Capture the cell that displays the provided text and extract its [x, y] central coordinate. 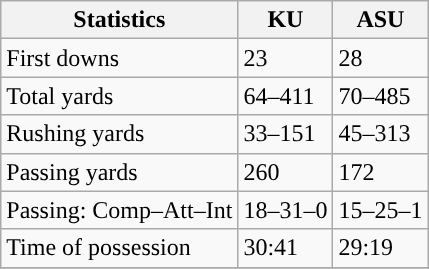
18–31–0 [286, 210]
15–25–1 [380, 210]
33–151 [286, 134]
First downs [120, 58]
28 [380, 58]
Total yards [120, 96]
Passing yards [120, 172]
172 [380, 172]
Rushing yards [120, 134]
Time of possession [120, 248]
30:41 [286, 248]
64–411 [286, 96]
Statistics [120, 20]
Passing: Comp–Att–Int [120, 210]
45–313 [380, 134]
260 [286, 172]
KU [286, 20]
29:19 [380, 248]
70–485 [380, 96]
ASU [380, 20]
23 [286, 58]
